Output the (x, y) coordinate of the center of the cell containing the given text.  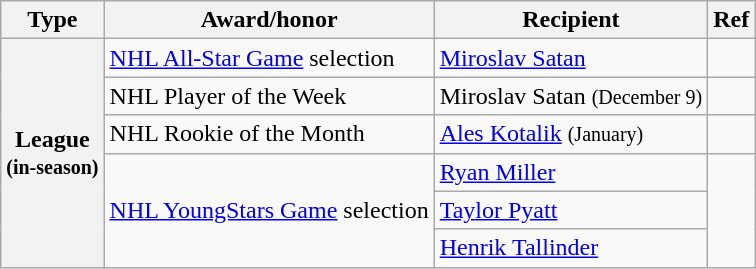
League(in-season) (52, 153)
NHL Rookie of the Month (269, 134)
Award/honor (269, 20)
NHL All-Star Game selection (269, 58)
Type (52, 20)
Taylor Pyatt (571, 210)
Recipient (571, 20)
Henrik Tallinder (571, 248)
Ryan Miller (571, 172)
Miroslav Satan (December 9) (571, 96)
Miroslav Satan (571, 58)
NHL YoungStars Game selection (269, 210)
Ales Kotalik (January) (571, 134)
NHL Player of the Week (269, 96)
Ref (732, 20)
